From the cell containing the given text, extract its center point as [x, y] coordinate. 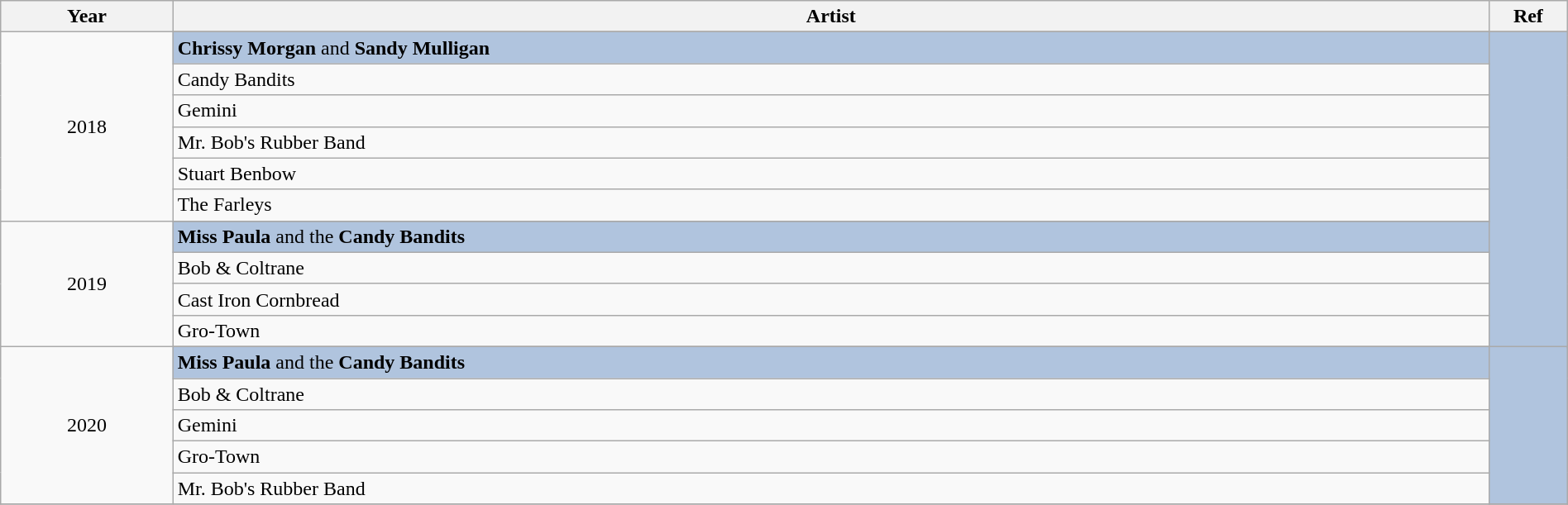
Stuart Benbow [830, 174]
Chrissy Morgan and Sandy Mulligan [830, 48]
2019 [87, 283]
Ref [1528, 17]
Year [87, 17]
Cast Iron Cornbread [830, 299]
The Farleys [830, 205]
Artist [830, 17]
2020 [87, 425]
Candy Bandits [830, 79]
2018 [87, 126]
